Scan for the cell matching the given text and deliver its [x, y] coordinate at center. 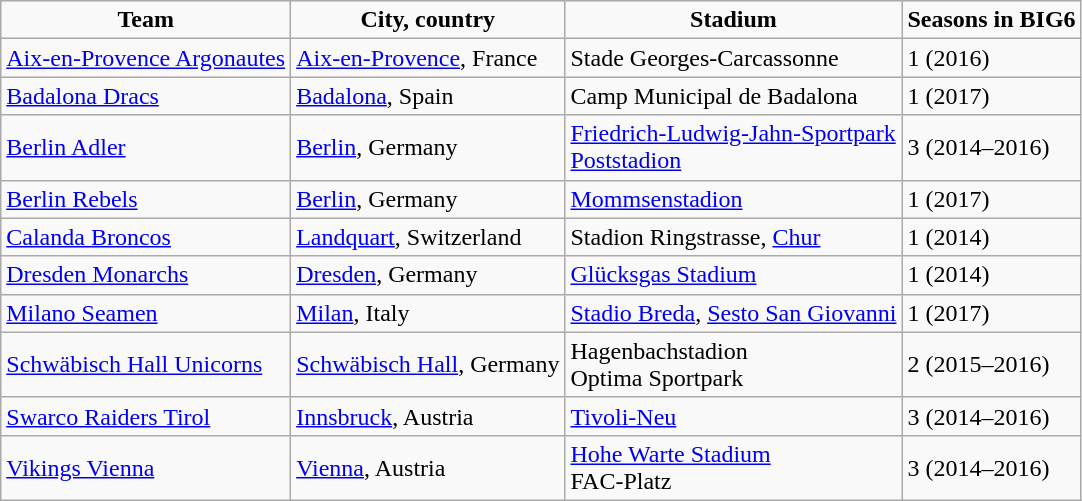
Badalona Dracs [146, 96]
City, country [428, 20]
Camp Municipal de Badalona [734, 96]
Stadion Ringstrasse, Chur [734, 237]
1 (2016) [992, 58]
Milano Seamen [146, 313]
Team [146, 20]
Aix-en-Provence Argonautes [146, 58]
Seasons in BIG6 [992, 20]
Stadio Breda, Sesto San Giovanni [734, 313]
Badalona, Spain [428, 96]
Glücksgas Stadium [734, 275]
Vikings Vienna [146, 468]
Innsbruck, Austria [428, 416]
Friedrich-Ludwig-Jahn-SportparkPoststadion [734, 148]
Schwäbisch Hall Unicorns [146, 364]
Milan, Italy [428, 313]
Schwäbisch Hall, Germany [428, 364]
2 (2015–2016) [992, 364]
Mommsenstadion [734, 199]
HagenbachstadionOptima Sportpark [734, 364]
Hohe Warte StadiumFAC-Platz [734, 468]
Tivoli-Neu [734, 416]
Aix-en-Provence, France [428, 58]
Berlin Rebels [146, 199]
Stadium [734, 20]
Dresden, Germany [428, 275]
Calanda Broncos [146, 237]
Dresden Monarchs [146, 275]
Berlin Adler [146, 148]
Landquart, Switzerland [428, 237]
Stade Georges-Carcassonne [734, 58]
Swarco Raiders Tirol [146, 416]
Vienna, Austria [428, 468]
